Detect which cell encompasses the target text, then output its (x, y) center coordinate. 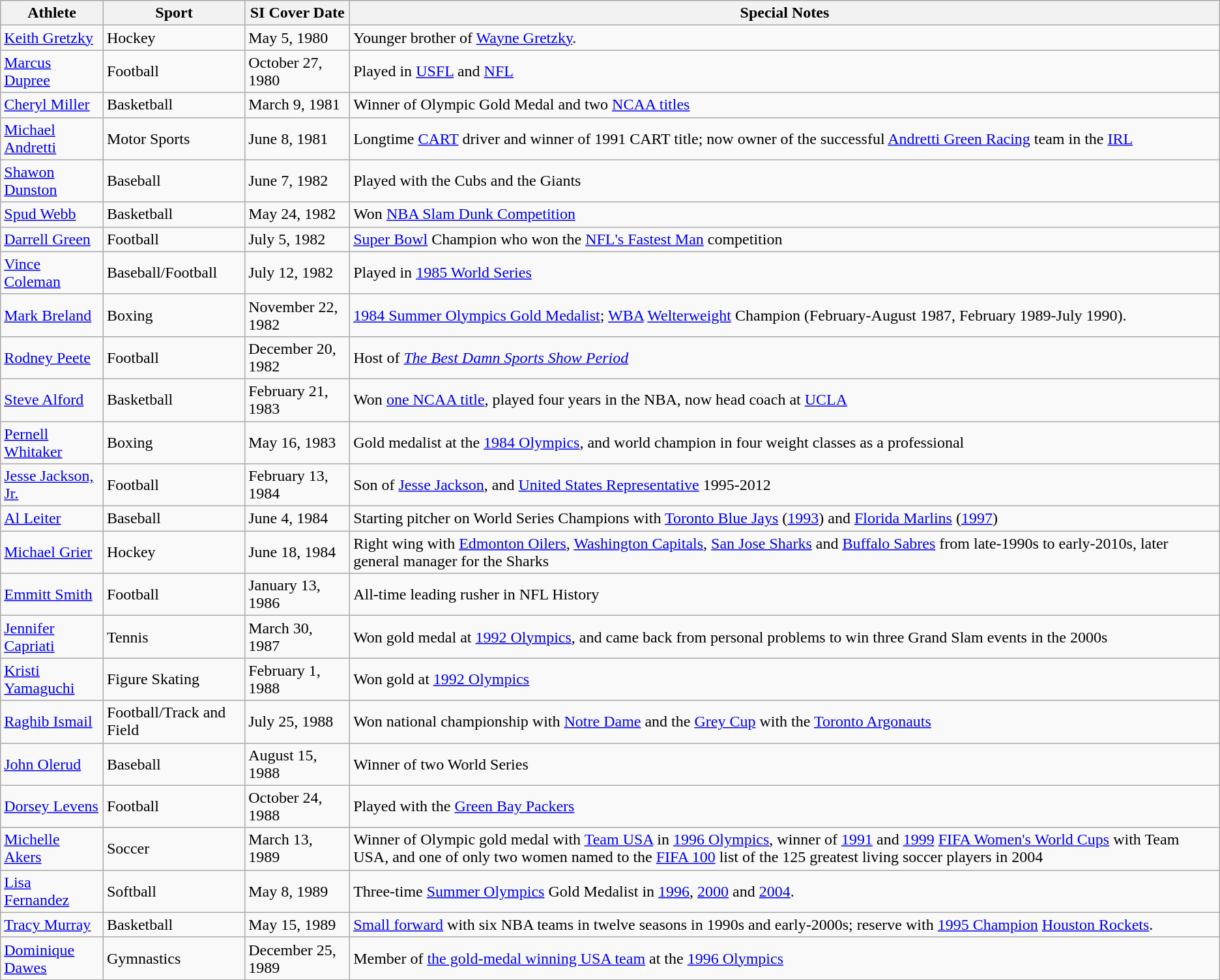
Michael Grier (52, 553)
Small forward with six NBA teams in twelve seasons in 1990s and early-2000s; reserve with 1995 Champion Houston Rockets. (785, 925)
Mark Breland (52, 315)
Shawon Dunston (52, 181)
May 8, 1989 (297, 891)
July 5, 1982 (297, 239)
Won gold at 1992 Olympics (785, 679)
Winner of two World Series (785, 764)
Member of the gold-medal winning USA team at the 1996 Olympics (785, 958)
Softball (173, 891)
John Olerud (52, 764)
All-time leading rusher in NFL History (785, 594)
January 13, 1986 (297, 594)
Dominique Dawes (52, 958)
March 9, 1981 (297, 105)
November 22, 1982 (297, 315)
Played with the Cubs and the Giants (785, 181)
Motor Sports (173, 138)
Baseball/Football (173, 272)
Football/Track and Field (173, 722)
Figure Skating (173, 679)
Marcus Dupree (52, 72)
Special Notes (785, 13)
Winner of Olympic Gold Medal and two NCAA titles (785, 105)
Kristi Yamaguchi (52, 679)
May 24, 1982 (297, 214)
Jesse Jackson, Jr. (52, 485)
December 25, 1989 (297, 958)
Host of The Best Damn Sports Show Period (785, 357)
October 27, 1980 (297, 72)
Steve Alford (52, 400)
February 13, 1984 (297, 485)
Won national championship with Notre Dame and the Grey Cup with the Toronto Argonauts (785, 722)
Gymnastics (173, 958)
Won NBA Slam Dunk Competition (785, 214)
Jennifer Capriati (52, 637)
Spud Webb (52, 214)
Michelle Akers (52, 848)
June 8, 1981 (297, 138)
Played with the Green Bay Packers (785, 807)
February 1, 1988 (297, 679)
Michael Andretti (52, 138)
Son of Jesse Jackson, and United States Representative 1995-2012 (785, 485)
Longtime CART driver and winner of 1991 CART title; now owner of the successful Andretti Green Racing team in the IRL (785, 138)
December 20, 1982 (297, 357)
Tennis (173, 637)
July 25, 1988 (297, 722)
Three-time Summer Olympics Gold Medalist in 1996, 2000 and 2004. (785, 891)
June 4, 1984 (297, 519)
Played in USFL and NFL (785, 72)
Won one NCAA title, played four years in the NBA, now head coach at UCLA (785, 400)
Athlete (52, 13)
Raghib Ismail (52, 722)
Darrell Green (52, 239)
Rodney Peete (52, 357)
Younger brother of Wayne Gretzky. (785, 38)
Gold medalist at the 1984 Olympics, and world champion in four weight classes as a professional (785, 442)
Starting pitcher on World Series Champions with Toronto Blue Jays (1993) and Florida Marlins (1997) (785, 519)
June 18, 1984 (297, 553)
Soccer (173, 848)
June 7, 1982 (297, 181)
May 15, 1989 (297, 925)
SI Cover Date (297, 13)
Cheryl Miller (52, 105)
May 5, 1980 (297, 38)
Pernell Whitaker (52, 442)
Al Leiter (52, 519)
Super Bowl Champion who won the NFL's Fastest Man competition (785, 239)
August 15, 1988 (297, 764)
Played in 1985 World Series (785, 272)
Tracy Murray (52, 925)
Vince Coleman (52, 272)
Keith Gretzky (52, 38)
February 21, 1983 (297, 400)
March 30, 1987 (297, 637)
Lisa Fernandez (52, 891)
May 16, 1983 (297, 442)
1984 Summer Olympics Gold Medalist; WBA Welterweight Champion (February-August 1987, February 1989-July 1990). (785, 315)
March 13, 1989 (297, 848)
October 24, 1988 (297, 807)
Sport (173, 13)
July 12, 1982 (297, 272)
Won gold medal at 1992 Olympics, and came back from personal problems to win three Grand Slam events in the 2000s (785, 637)
Emmitt Smith (52, 594)
Dorsey Levens (52, 807)
